Capture the cell that displays the provided text and extract its [x, y] central coordinate. 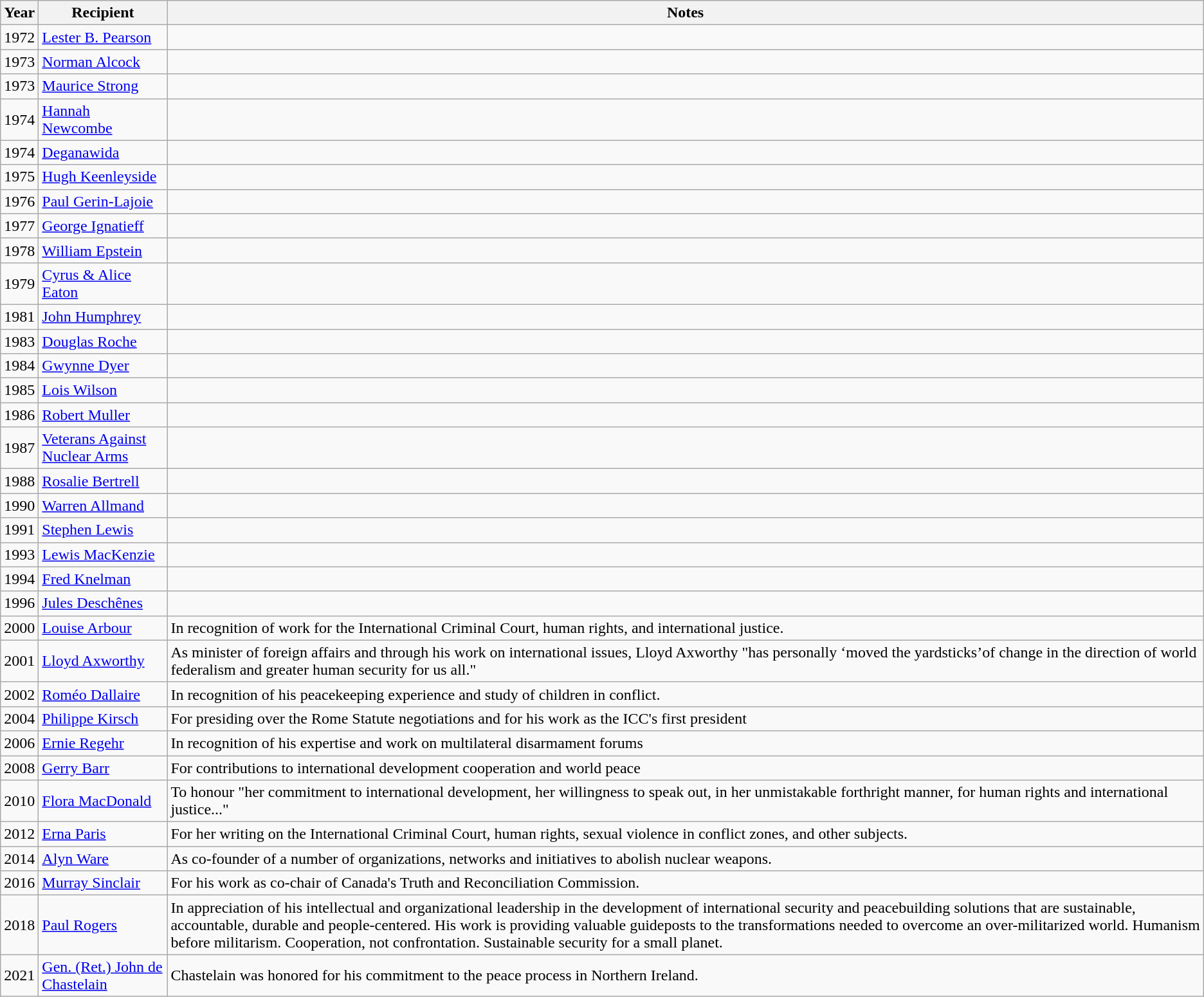
Hannah Newcombe [103, 120]
Lester B. Pearson [103, 37]
1977 [19, 226]
Stephen Lewis [103, 530]
John Humphrey [103, 316]
2021 [19, 975]
Warren Allmand [103, 506]
Erna Paris [103, 834]
Flora MacDonald [103, 801]
For her writing on the International Criminal Court, human rights, sexual violence in conflict zones, and other subjects. [686, 834]
Robert Muller [103, 415]
1991 [19, 530]
1985 [19, 390]
Gwynne Dyer [103, 366]
2000 [19, 628]
Jules Deschênes [103, 603]
Notes [686, 13]
1976 [19, 201]
Lloyd Axworthy [103, 661]
2012 [19, 834]
1986 [19, 415]
1975 [19, 177]
Deganawida [103, 152]
1988 [19, 481]
Fred Knelman [103, 579]
1996 [19, 603]
2014 [19, 859]
William Epstein [103, 250]
For presiding over the Rome Statute negotiations and for his work as the ICC's first president [686, 718]
1987 [19, 448]
1994 [19, 579]
2006 [19, 743]
Lois Wilson [103, 390]
Philippe Kirsch [103, 718]
1978 [19, 250]
Gen. (Ret.) John de Chastelain [103, 975]
1983 [19, 342]
Lewis MacKenzie [103, 554]
Hugh Keenleyside [103, 177]
Alyn Ware [103, 859]
Maurice Strong [103, 86]
Paul Rogers [103, 925]
Murray Sinclair [103, 883]
Louise Arbour [103, 628]
1984 [19, 366]
Year [19, 13]
Paul Gerin-Lajoie [103, 201]
2018 [19, 925]
Roméo Dallaire [103, 694]
In recognition of his peacekeeping experience and study of children in conflict. [686, 694]
In recognition of his expertise and work on multilateral disarmament forums [686, 743]
Veterans Against Nuclear Arms [103, 448]
Ernie Regehr [103, 743]
2016 [19, 883]
For his work as co-chair of Canada's Truth and Reconciliation Commission. [686, 883]
Gerry Barr [103, 767]
For contributions to international development cooperation and world peace [686, 767]
1979 [19, 283]
1990 [19, 506]
2001 [19, 661]
Douglas Roche [103, 342]
Rosalie Bertrell [103, 481]
Cyrus & Alice Eaton [103, 283]
2008 [19, 767]
In recognition of work for the International Criminal Court, human rights, and international justice. [686, 628]
Norman Alcock [103, 62]
2010 [19, 801]
1993 [19, 554]
Recipient [103, 13]
Chastelain was honored for his commitment to the peace process in Northern Ireland. [686, 975]
2002 [19, 694]
1981 [19, 316]
As co-founder of a number of organizations, networks and initiatives to abolish nuclear weapons. [686, 859]
2004 [19, 718]
1972 [19, 37]
George Ignatieff [103, 226]
